Identify which cell holds the provided text, then report its (X, Y) central coordinate. 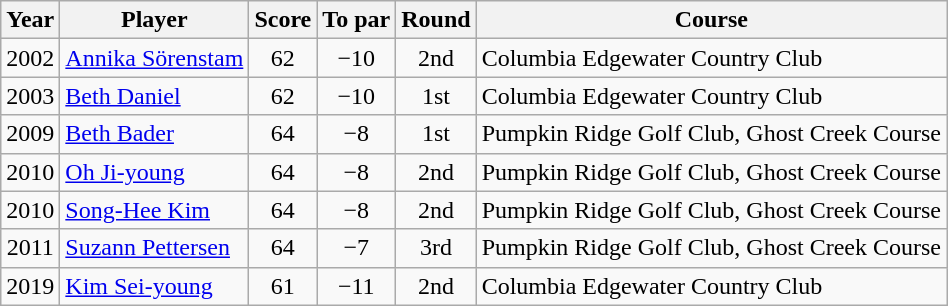
2002 (30, 58)
Score (283, 20)
Player (154, 20)
Suzann Pettersen (154, 248)
To par (356, 20)
Beth Bader (154, 134)
Course (711, 20)
2011 (30, 248)
−7 (356, 248)
3rd (436, 248)
61 (283, 286)
Annika Sörenstam (154, 58)
Oh Ji-young (154, 172)
2003 (30, 96)
−11 (356, 286)
Round (436, 20)
2009 (30, 134)
Year (30, 20)
Beth Daniel (154, 96)
2019 (30, 286)
Kim Sei-young (154, 286)
Song-Hee Kim (154, 210)
